Output the [x, y] coordinate of the center of the cell containing the given text.  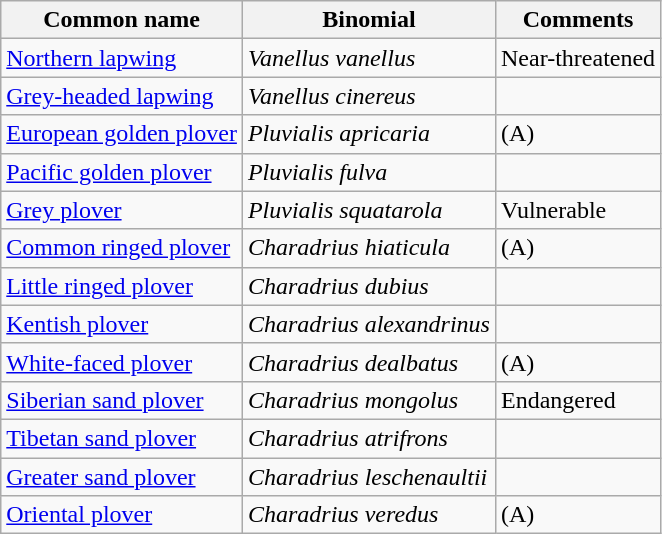
Charadrius hiaticula [368, 248]
Tibetan sand plover [122, 438]
Vulnerable [578, 210]
Charadrius leschenaultii [368, 477]
Charadrius atrifrons [368, 438]
Near-threatened [578, 58]
White-faced plover [122, 362]
Charadrius veredus [368, 515]
Northern lapwing [122, 58]
Charadrius alexandrinus [368, 324]
Pluvialis apricaria [368, 134]
Pacific golden plover [122, 172]
Vanellus vanellus [368, 58]
Endangered [578, 400]
Pluvialis fulva [368, 172]
Oriental plover [122, 515]
Common ringed plover [122, 248]
Siberian sand plover [122, 400]
Grey-headed lapwing [122, 96]
Pluvialis squatarola [368, 210]
Common name [122, 20]
Little ringed plover [122, 286]
Binomial [368, 20]
Kentish plover [122, 324]
Charadrius mongolus [368, 400]
Comments [578, 20]
Greater sand plover [122, 477]
Charadrius dealbatus [368, 362]
Vanellus cinereus [368, 96]
Charadrius dubius [368, 286]
European golden plover [122, 134]
Grey plover [122, 210]
